For the text-containing cell, return its midpoint in (X, Y) coordinate format. 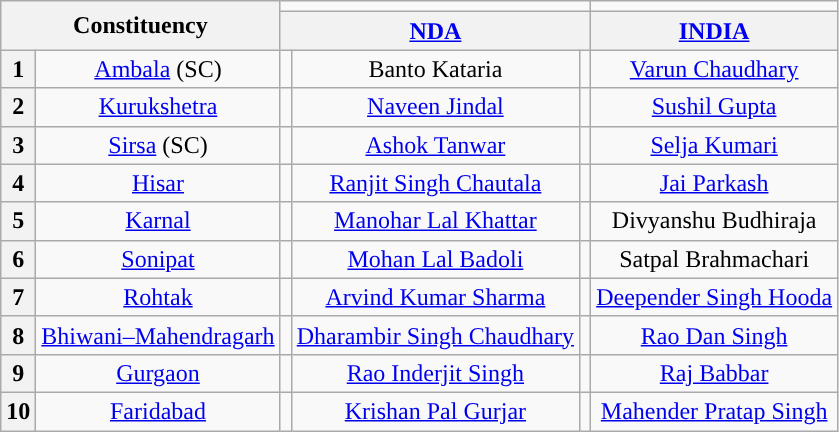
Mahender Pratap Singh (714, 411)
Jai Parkash (714, 183)
Selja Kumari (714, 145)
Hisar (158, 183)
Gurgaon (158, 373)
Sonipat (158, 259)
Ranjit Singh Chautala (435, 183)
Naveen Jindal (435, 107)
NDA (435, 31)
7 (18, 297)
Mohan Lal Badoli (435, 259)
5 (18, 221)
2 (18, 107)
Faridabad (158, 411)
Divyanshu Budhiraja (714, 221)
Karnal (158, 221)
Rao Dan Singh (714, 335)
Manohar Lal Khattar (435, 221)
6 (18, 259)
Ashok Tanwar (435, 145)
10 (18, 411)
1 (18, 69)
Rao Inderjit Singh (435, 373)
Banto Kataria (435, 69)
Sirsa (SC) (158, 145)
INDIA (714, 31)
3 (18, 145)
Constituency (140, 26)
Dharambir Singh Chaudhary (435, 335)
Bhiwani–Mahendragarh (158, 335)
Arvind Kumar Sharma (435, 297)
Sushil Gupta (714, 107)
4 (18, 183)
8 (18, 335)
Satpal Brahmachari (714, 259)
Varun Chaudhary (714, 69)
Ambala (SC) (158, 69)
Krishan Pal Gurjar (435, 411)
Kurukshetra (158, 107)
Rohtak (158, 297)
9 (18, 373)
Deepender Singh Hooda (714, 297)
Raj Babbar (714, 373)
